Identify which cell holds the provided text, then report its (x, y) central coordinate. 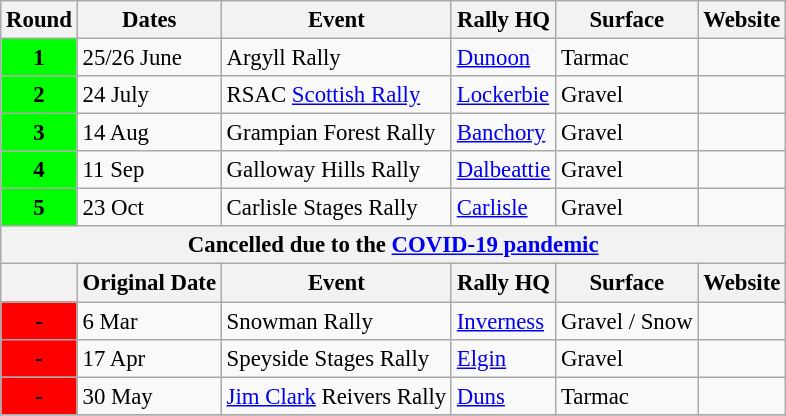
Gravel / Snow (627, 321)
6 Mar (149, 321)
Jim Clark Reivers Rally (336, 396)
Inverness (503, 321)
Argyll Rally (336, 58)
5 (39, 208)
Carlisle (503, 208)
17 Apr (149, 358)
25/26 June (149, 58)
Banchory (503, 133)
Speyside Stages Rally (336, 358)
Elgin (503, 358)
24 July (149, 95)
2 (39, 95)
Dunoon (503, 58)
3 (39, 133)
Snowman Rally (336, 321)
23 Oct (149, 208)
Original Date (149, 283)
30 May (149, 396)
Cancelled due to the COVID-19 pandemic (394, 245)
Galloway Hills Rally (336, 170)
4 (39, 170)
Round (39, 20)
Dalbeattie (503, 170)
Carlisle Stages Rally (336, 208)
Duns (503, 396)
1 (39, 58)
14 Aug (149, 133)
RSAC Scottish Rally (336, 95)
11 Sep (149, 170)
Lockerbie (503, 95)
Dates (149, 20)
Grampian Forest Rally (336, 133)
